Scan for the cell matching the given text and deliver its (X, Y) coordinate at center. 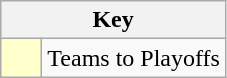
Teams to Playoffs (134, 58)
Key (114, 20)
